Capture the cell that displays the provided text and extract its (X, Y) central coordinate. 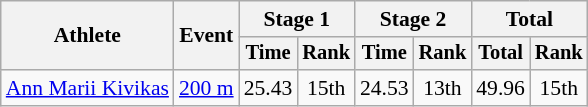
Event (206, 36)
25.43 (268, 88)
Stage 2 (413, 19)
Stage 1 (297, 19)
24.53 (384, 88)
49.96 (500, 88)
13th (443, 88)
Ann Marii Kivikas (88, 88)
200 m (206, 88)
Athlete (88, 36)
